Identify which cell holds the provided text, then report its [X, Y] central coordinate. 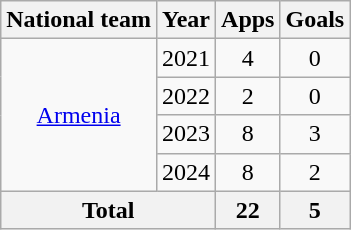
2023 [186, 134]
Total [108, 210]
2024 [186, 172]
3 [315, 134]
Armenia [79, 115]
2021 [186, 58]
22 [248, 210]
2022 [186, 96]
Goals [315, 20]
National team [79, 20]
Year [186, 20]
5 [315, 210]
4 [248, 58]
Apps [248, 20]
